Identify which cell holds the provided text, then report its (x, y) central coordinate. 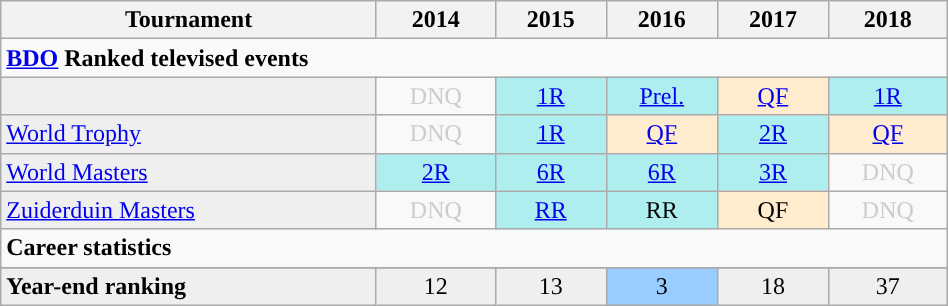
Zuiderduin Masters (189, 210)
2016 (662, 20)
Year-end ranking (189, 286)
Prel. (662, 96)
3 (662, 286)
2015 (550, 20)
3R (772, 172)
Career statistics (474, 248)
World Trophy (189, 134)
2014 (436, 20)
Tournament (189, 20)
13 (550, 286)
World Masters (189, 172)
37 (888, 286)
2017 (772, 20)
12 (436, 286)
2018 (888, 20)
18 (772, 286)
BDO Ranked televised events (474, 58)
